Locate the cell with the specified text and output its [x, y] center coordinate. 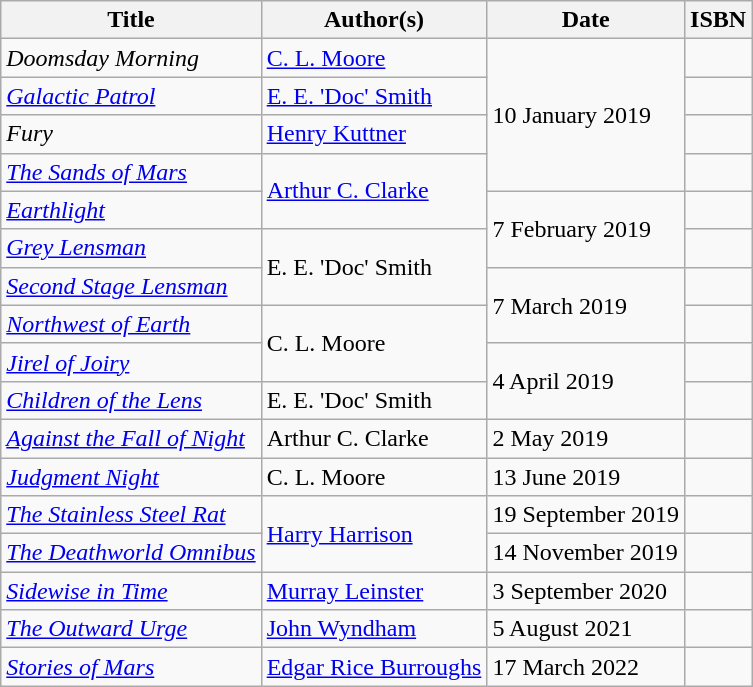
The Deathworld Omnibus [131, 553]
Murray Leinster [374, 591]
Judgment Night [131, 477]
ISBN [718, 20]
Harry Harrison [374, 534]
Second Stage Lensman [131, 286]
The Stainless Steel Rat [131, 515]
5 August 2021 [586, 629]
13 June 2019 [586, 477]
7 February 2019 [586, 229]
2 May 2019 [586, 438]
19 September 2019 [586, 515]
3 September 2020 [586, 591]
4 April 2019 [586, 381]
John Wyndham [374, 629]
Fury [131, 134]
Children of the Lens [131, 400]
17 March 2022 [586, 667]
Northwest of Earth [131, 324]
7 March 2019 [586, 305]
Against the Fall of Night [131, 438]
The Outward Urge [131, 629]
Henry Kuttner [374, 134]
Date [586, 20]
Grey Lensman [131, 248]
Edgar Rice Burroughs [374, 667]
Sidewise in Time [131, 591]
The Sands of Mars [131, 172]
14 November 2019 [586, 553]
Jirel of Joiry [131, 362]
Author(s) [374, 20]
Doomsday Morning [131, 58]
Galactic Patrol [131, 96]
10 January 2019 [586, 115]
Earthlight [131, 210]
Stories of Mars [131, 667]
Title [131, 20]
